Pinpoint the cell where the given text exists, returning its [X, Y] midpoint coordinate. 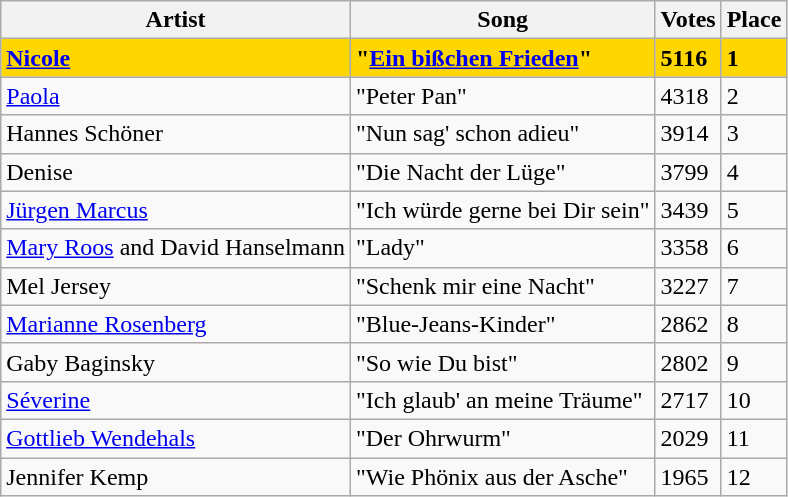
Gaby Baginsky [176, 362]
3 [754, 134]
Gottlieb Wendehals [176, 438]
Votes [688, 20]
Artist [176, 20]
"Lady" [502, 248]
Jürgen Marcus [176, 210]
3227 [688, 286]
Mary Roos and David Hanselmann [176, 248]
"Ein bißchen Frieden" [502, 58]
9 [754, 362]
"Nun sag' schon adieu" [502, 134]
"Wie Phönix aus der Asche" [502, 477]
10 [754, 400]
"Peter Pan" [502, 96]
Paola [176, 96]
2802 [688, 362]
2029 [688, 438]
5 [754, 210]
"Blue-Jeans-Kinder" [502, 324]
"Ich würde gerne bei Dir sein" [502, 210]
Song [502, 20]
"Die Nacht der Lüge" [502, 172]
"So wie Du bist" [502, 362]
Mel Jersey [176, 286]
Marianne Rosenberg [176, 324]
6 [754, 248]
1965 [688, 477]
2 [754, 96]
"Der Ohrwurm" [502, 438]
12 [754, 477]
2862 [688, 324]
11 [754, 438]
4 [754, 172]
3914 [688, 134]
1 [754, 58]
Jennifer Kemp [176, 477]
7 [754, 286]
5116 [688, 58]
2717 [688, 400]
8 [754, 324]
3358 [688, 248]
Hannes Schöner [176, 134]
Denise [176, 172]
4318 [688, 96]
Place [754, 20]
"Ich glaub' an meine Träume" [502, 400]
"Schenk mir eine Nacht" [502, 286]
Nicole [176, 58]
Séverine [176, 400]
3799 [688, 172]
3439 [688, 210]
